Find where the given text appears and provide that cell's center as [x, y] coordinate. 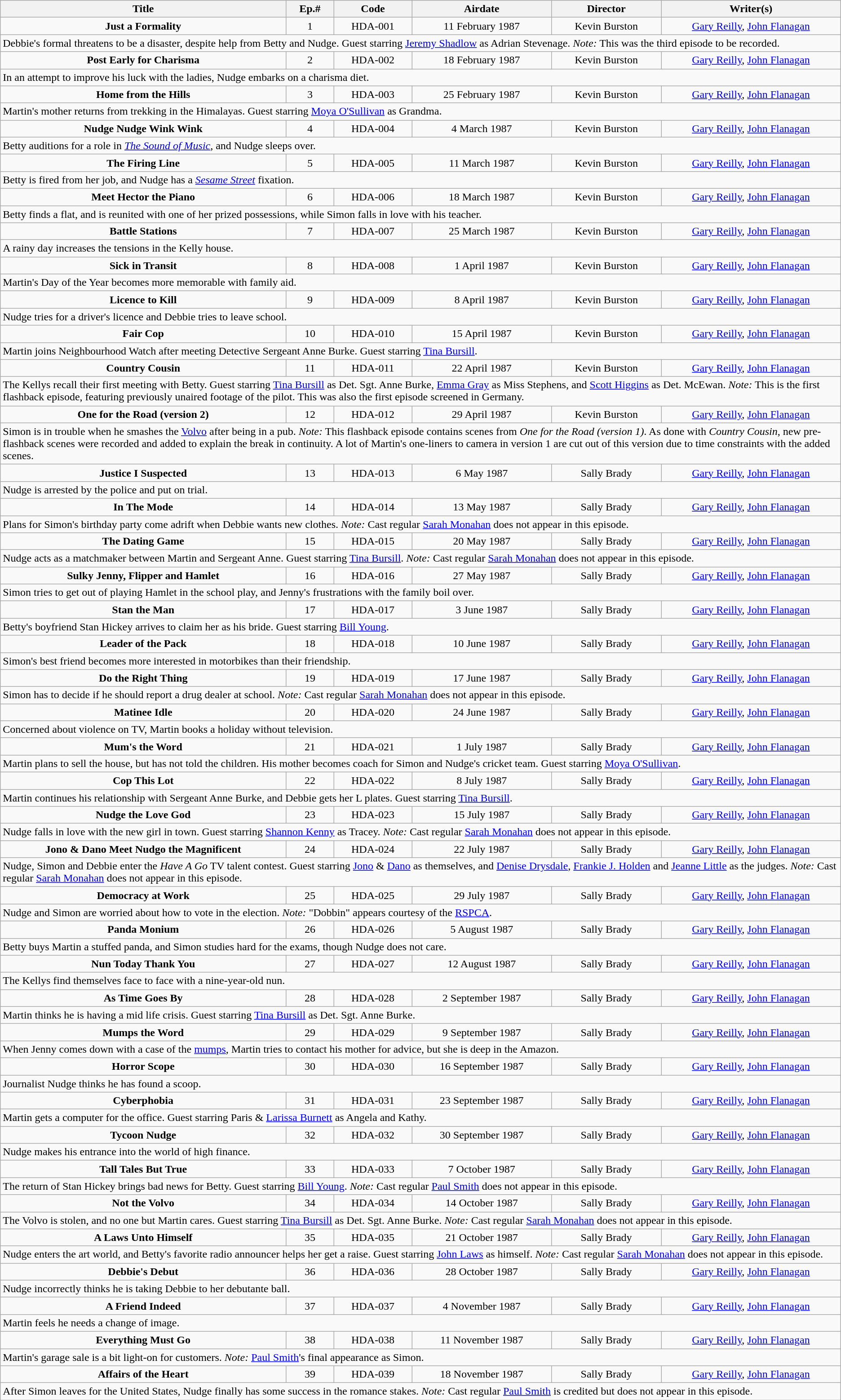
Horror Scope [143, 1066]
5 August 1987 [482, 930]
8 [310, 266]
HDA-019 [373, 678]
Simon's best friend becomes more interested in motorbikes than their friendship. [420, 661]
Cyberphobia [143, 1101]
A Friend Indeed [143, 1306]
15 [310, 541]
34 [310, 1203]
Concerned about violence on TV, Martin books a holiday without television. [420, 729]
Martin feels he needs a change of image. [420, 1323]
14 October 1987 [482, 1203]
Nudge tries for a driver's licence and Debbie tries to leave school. [420, 317]
Betty buys Martin a stuffed panda, and Simon studies hard for the exams, though Nudge does not care. [420, 947]
Just a Formality [143, 26]
29 [310, 1032]
6 [310, 197]
The Kellys find themselves face to face with a nine-year-old nun. [420, 981]
Martin's mother returns from trekking in the Himalayas. Guest starring Moya O'Sullivan as Grandma. [420, 111]
Betty's boyfriend Stan Hickey arrives to claim her as his bride. Guest starring Bill Young. [420, 627]
11 November 1987 [482, 1340]
39 [310, 1374]
Journalist Nudge thinks he has found a scoop. [420, 1083]
Justice I Suspected [143, 473]
18 March 1987 [482, 197]
25 March 1987 [482, 231]
HDA-035 [373, 1237]
HDA-022 [373, 780]
2 September 1987 [482, 998]
22 July 1987 [482, 849]
15 July 1987 [482, 815]
Martin's garage sale is a bit light-on for customers. Note: Paul Smith's final appearance as Simon. [420, 1357]
HDA-033 [373, 1169]
18 February 1987 [482, 60]
8 April 1987 [482, 300]
The Firing Line [143, 163]
HDA-004 [373, 128]
7 October 1987 [482, 1169]
HDA-005 [373, 163]
Battle Stations [143, 231]
28 [310, 998]
Martin gets a computer for the office. Guest starring Paris & Larissa Burnett as Angela and Kathy. [420, 1118]
HDA-025 [373, 895]
The Dating Game [143, 541]
Debbie's Debut [143, 1272]
HDA-013 [373, 473]
6 May 1987 [482, 473]
1 [310, 26]
12 August 1987 [482, 964]
Nudge and Simon are worried about how to vote in the election. Note: "Dobbin" appears courtesy of the RSPCA. [420, 913]
Sick in Transit [143, 266]
One for the Road (version 2) [143, 414]
21 [310, 746]
22 April 1987 [482, 368]
HDA-001 [373, 26]
Stan the Man [143, 610]
24 [310, 849]
HDA-008 [373, 266]
HDA-034 [373, 1203]
Airdate [482, 9]
4 [310, 128]
HDA-036 [373, 1272]
Mum's the Word [143, 746]
33 [310, 1169]
HDA-017 [373, 610]
36 [310, 1272]
HDA-031 [373, 1101]
Nun Today Thank You [143, 964]
HDA-027 [373, 964]
22 [310, 780]
Not the Volvo [143, 1203]
Writer(s) [751, 9]
30 [310, 1066]
HDA-012 [373, 414]
10 [310, 334]
25 [310, 895]
Simon tries to get out of playing Hamlet in the school play, and Jenny's frustrations with the family boil over. [420, 593]
HDA-010 [373, 334]
18 November 1987 [482, 1374]
Do the Right Thing [143, 678]
11 [310, 368]
HDA-009 [373, 300]
31 [310, 1101]
Sulky Jenny, Flipper and Hamlet [143, 576]
A Laws Unto Himself [143, 1237]
HDA-028 [373, 998]
Nudge makes his entrance into the world of high finance. [420, 1152]
20 [310, 712]
Jono & Dano Meet Nudgo the Magnificent [143, 849]
Ep.# [310, 9]
12 [310, 414]
Martin joins Neighbourhood Watch after meeting Detective Sergeant Anne Burke. Guest starring Tina Bursill. [420, 351]
In The Mode [143, 507]
10 June 1987 [482, 644]
HDA-006 [373, 197]
Nudge the Love God [143, 815]
Matinee Idle [143, 712]
Nudge is arrested by the police and put on trial. [420, 490]
4 November 1987 [482, 1306]
HDA-030 [373, 1066]
HDA-002 [373, 60]
Tall Tales But True [143, 1169]
Democracy at Work [143, 895]
Post Early for Charisma [143, 60]
17 June 1987 [482, 678]
37 [310, 1306]
Simon has to decide if he should report a drug dealer at school. Note: Cast regular Sarah Monahan does not appear in this episode. [420, 695]
HDA-026 [373, 930]
Home from the Hills [143, 94]
30 September 1987 [482, 1135]
8 July 1987 [482, 780]
11 March 1987 [482, 163]
HDA-011 [373, 368]
9 September 1987 [482, 1032]
1 April 1987 [482, 266]
Cop This Lot [143, 780]
Martin thinks he is having a mid life crisis. Guest starring Tina Bursill as Det. Sgt. Anne Burke. [420, 1015]
35 [310, 1237]
In an attempt to improve his luck with the ladies, Nudge embarks on a charisma diet. [420, 77]
32 [310, 1135]
HDA-015 [373, 541]
As Time Goes By [143, 998]
Leader of the Pack [143, 644]
HDA-039 [373, 1374]
13 May 1987 [482, 507]
16 September 1987 [482, 1066]
2 [310, 60]
26 [310, 930]
Betty is fired from her job, and Nudge has a Sesame Street fixation. [420, 180]
25 February 1987 [482, 94]
5 [310, 163]
13 [310, 473]
Betty auditions for a role in The Sound of Music, and Nudge sleeps over. [420, 146]
29 July 1987 [482, 895]
Nudge Nudge Wink Wink [143, 128]
HDA-032 [373, 1135]
HDA-037 [373, 1306]
HDA-021 [373, 746]
Martin continues his relationship with Sergeant Anne Burke, and Debbie gets her L plates. Guest starring Tina Bursill. [420, 797]
HDA-023 [373, 815]
Plans for Simon's birthday party come adrift when Debbie wants new clothes. Note: Cast regular Sarah Monahan does not appear in this episode. [420, 524]
Affairs of the Heart [143, 1374]
HDA-029 [373, 1032]
Mumps the Word [143, 1032]
Licence to Kill [143, 300]
17 [310, 610]
Nudge incorrectly thinks he is taking Debbie to her debutante ball. [420, 1289]
23 September 1987 [482, 1101]
24 June 1987 [482, 712]
The return of Stan Hickey brings bad news for Betty. Guest starring Bill Young. Note: Cast regular Paul Smith does not appear in this episode. [420, 1186]
HDA-038 [373, 1340]
23 [310, 815]
Martin's Day of the Year becomes more memorable with family aid. [420, 283]
3 June 1987 [482, 610]
Country Cousin [143, 368]
27 [310, 964]
38 [310, 1340]
HDA-007 [373, 231]
When Jenny comes down with a case of the mumps, Martin tries to contact his mother for advice, but she is deep in the Amazon. [420, 1049]
1 July 1987 [482, 746]
18 [310, 644]
19 [310, 678]
7 [310, 231]
21 October 1987 [482, 1237]
Director [606, 9]
4 March 1987 [482, 128]
HDA-020 [373, 712]
16 [310, 576]
11 February 1987 [482, 26]
Code [373, 9]
Fair Cop [143, 334]
Everything Must Go [143, 1340]
A rainy day increases the tensions in the Kelly house. [420, 248]
HDA-014 [373, 507]
9 [310, 300]
Title [143, 9]
Meet Hector the Piano [143, 197]
HDA-024 [373, 849]
29 April 1987 [482, 414]
Tycoon Nudge [143, 1135]
28 October 1987 [482, 1272]
HDA-018 [373, 644]
27 May 1987 [482, 576]
HDA-003 [373, 94]
20 May 1987 [482, 541]
14 [310, 507]
HDA-016 [373, 576]
Betty finds a flat, and is reunited with one of her prized possessions, while Simon falls in love with his teacher. [420, 214]
15 April 1987 [482, 334]
Panda Monium [143, 930]
3 [310, 94]
